For the text-containing cell, return its midpoint in (x, y) coordinate format. 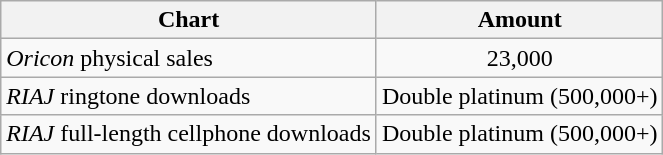
RIAJ ringtone downloads (189, 96)
Chart (189, 20)
23,000 (520, 58)
Amount (520, 20)
Oricon physical sales (189, 58)
RIAJ full-length cellphone downloads (189, 134)
